Detect which cell encompasses the target text, then output its [x, y] center coordinate. 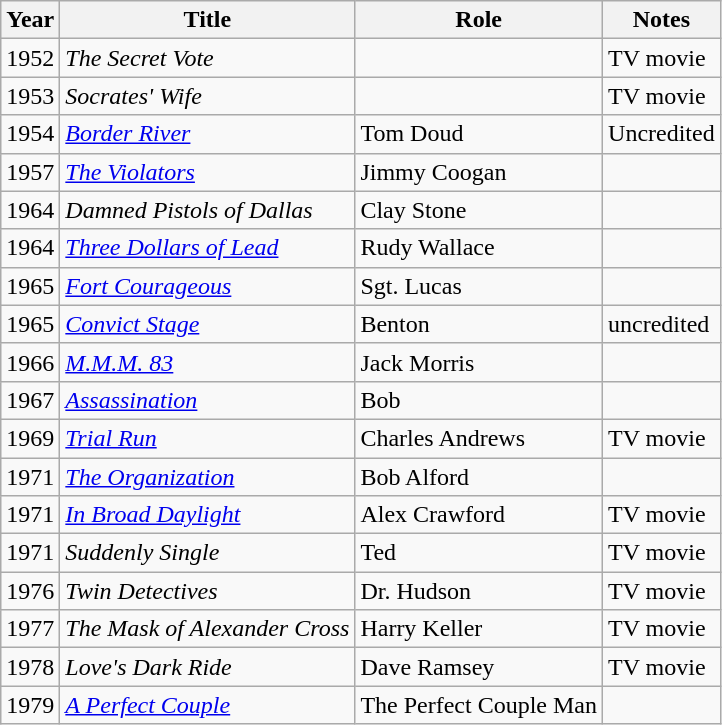
Assassination [208, 400]
1969 [30, 438]
The Perfect Couple Man [479, 705]
Uncredited [662, 134]
Harry Keller [479, 629]
Tom Doud [479, 134]
Ted [479, 553]
Socrates' Wife [208, 96]
Rudy Wallace [479, 248]
Clay Stone [479, 210]
M.M.M. 83 [208, 362]
Fort Courageous [208, 286]
Convict Stage [208, 324]
Border River [208, 134]
Dave Ramsey [479, 667]
Jimmy Coogan [479, 172]
Title [208, 20]
A Perfect Couple [208, 705]
Trial Run [208, 438]
uncredited [662, 324]
The Organization [208, 477]
Benton [479, 324]
1978 [30, 667]
Suddenly Single [208, 553]
1954 [30, 134]
1976 [30, 591]
The Violators [208, 172]
1966 [30, 362]
Love's Dark Ride [208, 667]
The Mask of Alexander Cross [208, 629]
1977 [30, 629]
Bob [479, 400]
1979 [30, 705]
Alex Crawford [479, 515]
In Broad Daylight [208, 515]
1952 [30, 58]
1957 [30, 172]
Jack Morris [479, 362]
Role [479, 20]
The Secret Vote [208, 58]
Charles Andrews [479, 438]
Twin Detectives [208, 591]
1953 [30, 96]
Damned Pistols of Dallas [208, 210]
Three Dollars of Lead [208, 248]
Dr. Hudson [479, 591]
Notes [662, 20]
Sgt. Lucas [479, 286]
1967 [30, 400]
Year [30, 20]
Bob Alford [479, 477]
